Capture the cell that displays the provided text and extract its [x, y] central coordinate. 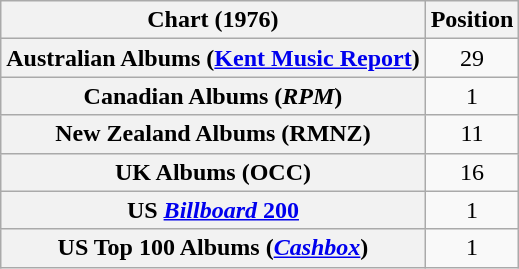
US Billboard 200 [213, 210]
Australian Albums (Kent Music Report) [213, 58]
Position [472, 20]
US Top 100 Albums (Cashbox) [213, 248]
29 [472, 58]
UK Albums (OCC) [213, 172]
New Zealand Albums (RMNZ) [213, 134]
11 [472, 134]
Chart (1976) [213, 20]
Canadian Albums (RPM) [213, 96]
16 [472, 172]
